Return [x, y] of the center of cell containing provided text 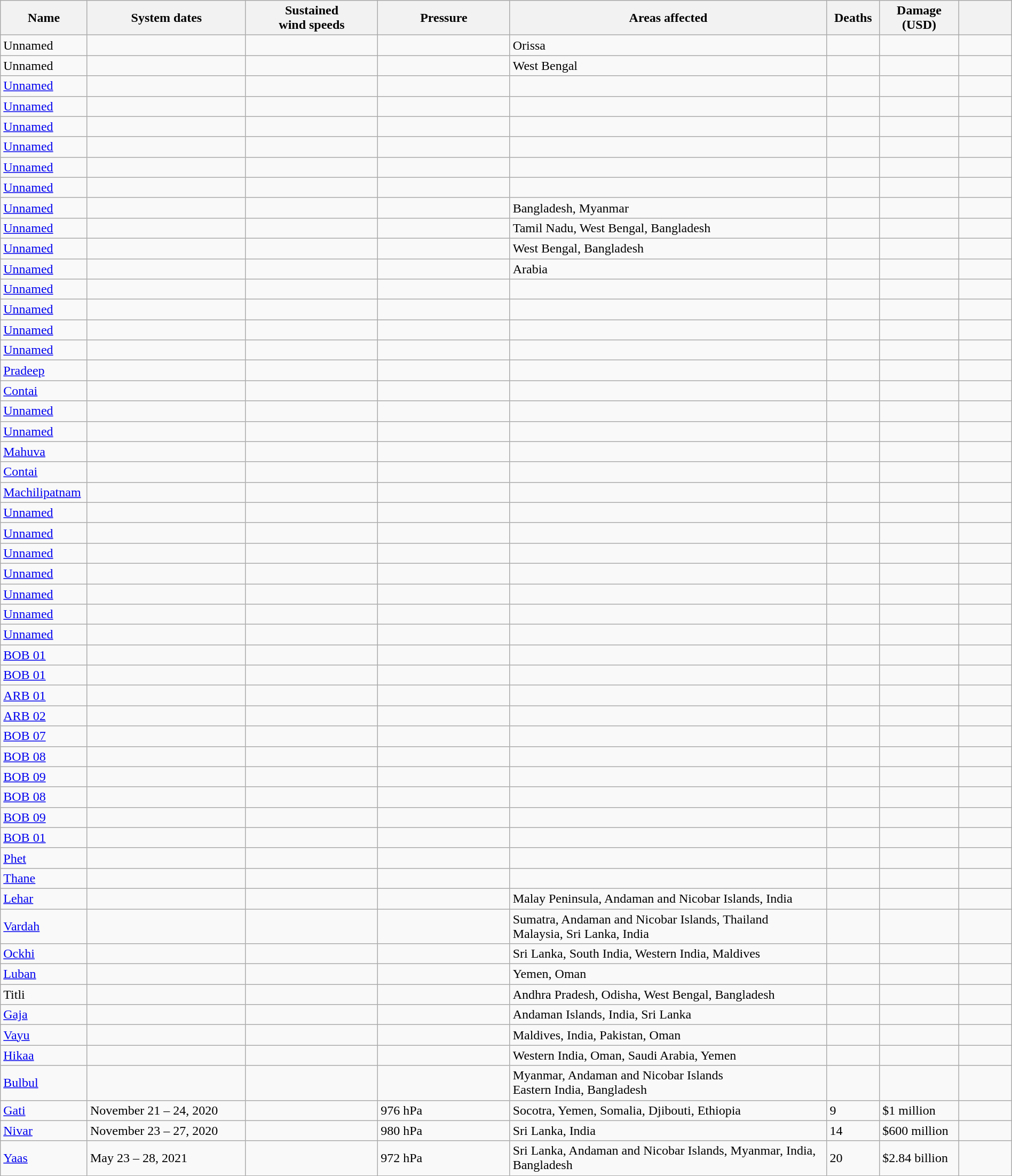
Name [44, 18]
Sustainedwind speeds [312, 18]
Maldives, India, Pakistan, Oman [668, 1035]
Areas affected [668, 18]
Gaja [44, 1015]
November 21 – 24, 2020 [167, 1110]
Sri Lanka, India [668, 1131]
Bulbul [44, 1083]
Yaas [44, 1158]
14 [853, 1131]
Lehar [44, 898]
BOB 07 [44, 736]
Andaman Islands, India, Sri Lanka [668, 1015]
Bangladesh, Myanmar [668, 208]
Vayu [44, 1035]
Orissa [668, 45]
Malay Peninsula, Andaman and Nicobar Islands, India [668, 898]
Titli [44, 995]
976 hPa [444, 1110]
Gati [44, 1110]
Ockhi [44, 954]
Andhra Pradesh, Odisha, West Bengal, Bangladesh [668, 995]
Luban [44, 974]
ARB 02 [44, 716]
9 [853, 1110]
Machilipatnam [44, 492]
20 [853, 1158]
West Bengal, Bangladesh [668, 248]
Tamil Nadu, West Bengal, Bangladesh [668, 228]
Sumatra, Andaman and Nicobar Islands, ThailandMalaysia, Sri Lanka, India [668, 926]
Western India, Oman, Saudi Arabia, Yemen [668, 1055]
972 hPa [444, 1158]
$600 million [919, 1131]
Pressure [444, 18]
Thane [44, 878]
Sri Lanka, South India, Western India, Maldives [668, 954]
Hikaa [44, 1055]
Vardah [44, 926]
Phet [44, 858]
Deaths [853, 18]
$1 million [919, 1110]
$2.84 billion [919, 1158]
Arabia [668, 269]
Damage(USD) [919, 18]
Sri Lanka, Andaman and Nicobar Islands, Myanmar, India, Bangladesh [668, 1158]
System dates [167, 18]
Pradeep [44, 370]
May 23 – 28, 2021 [167, 1158]
Mahuva [44, 452]
Nivar [44, 1131]
West Bengal [668, 66]
Yemen, Oman [668, 974]
ARB 01 [44, 696]
Socotra, Yemen, Somalia, Djibouti, Ethiopia [668, 1110]
Myanmar, Andaman and Nicobar IslandsEastern India, Bangladesh [668, 1083]
980 hPa [444, 1131]
November 23 – 27, 2020 [167, 1131]
